Scan for the cell matching the given text and deliver its [X, Y] coordinate at center. 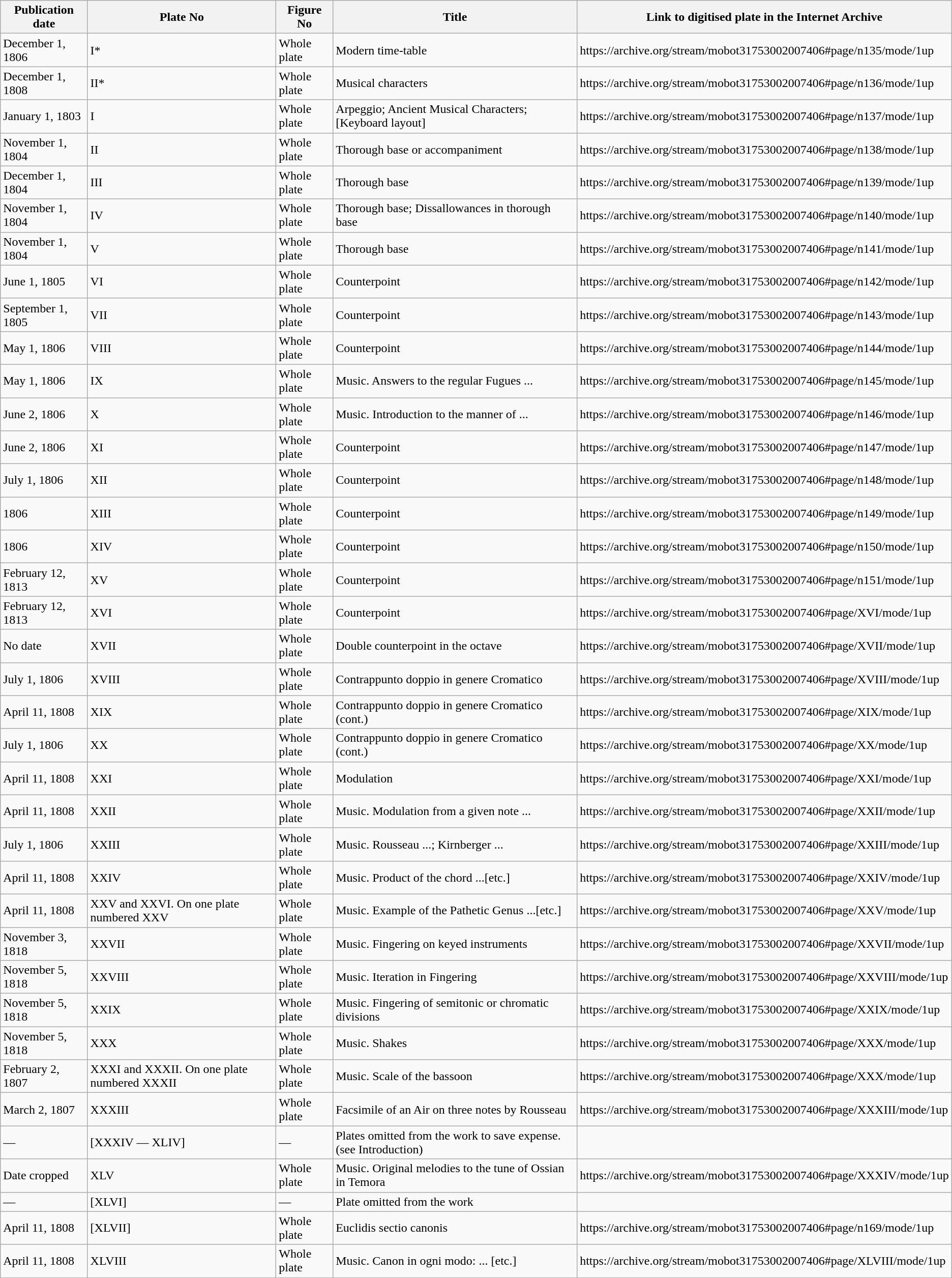
https://archive.org/stream/mobot31753002007406#page/n138/mode/1up [765, 150]
II [182, 150]
https://archive.org/stream/mobot31753002007406#page/n148/mode/1up [765, 480]
https://archive.org/stream/mobot31753002007406#page/n147/mode/1up [765, 448]
XX [182, 745]
Double counterpoint in the octave [455, 646]
December 1, 1806 [44, 50]
Plate No [182, 17]
XXI [182, 778]
VIII [182, 348]
https://archive.org/stream/mobot31753002007406#page/XXII/mode/1up [765, 811]
https://archive.org/stream/mobot31753002007406#page/n144/mode/1up [765, 348]
Thorough base or accompaniment [455, 150]
https://archive.org/stream/mobot31753002007406#page/n140/mode/1up [765, 216]
XLVIII [182, 1261]
Music. Scale of the bassoon [455, 1077]
https://archive.org/stream/mobot31753002007406#page/XXIX/mode/1up [765, 1010]
III [182, 182]
June 1, 1805 [44, 282]
XV [182, 580]
Music. Example of the Pathetic Genus ...[etc.] [455, 911]
Modulation [455, 778]
XII [182, 480]
VII [182, 314]
Plate omitted from the work [455, 1202]
https://archive.org/stream/mobot31753002007406#page/n137/mode/1up [765, 116]
https://archive.org/stream/mobot31753002007406#page/XIX/mode/1up [765, 712]
Modern time-table [455, 50]
https://archive.org/stream/mobot31753002007406#page/n143/mode/1up [765, 314]
Music. Canon in ogni modo: ... [etc.] [455, 1261]
Arpeggio; Ancient Musical Characters; [Keyboard layout] [455, 116]
IV [182, 216]
Euclidis sectio canonis [455, 1228]
https://archive.org/stream/mobot31753002007406#page/XXXIII/mode/1up [765, 1109]
https://archive.org/stream/mobot31753002007406#page/XX/mode/1up [765, 745]
March 2, 1807 [44, 1109]
Plates omitted from the work to save expense. (see Introduction) [455, 1143]
XXII [182, 811]
Music. Shakes [455, 1043]
No date [44, 646]
https://archive.org/stream/mobot31753002007406#page/n141/mode/1up [765, 248]
https://archive.org/stream/mobot31753002007406#page/XVI/mode/1up [765, 613]
https://archive.org/stream/mobot31753002007406#page/n146/mode/1up [765, 414]
https://archive.org/stream/mobot31753002007406#page/XXIV/mode/1up [765, 877]
X [182, 414]
II* [182, 83]
XXIX [182, 1010]
XVIII [182, 679]
I [182, 116]
Musical characters [455, 83]
https://archive.org/stream/mobot31753002007406#page/n169/mode/1up [765, 1228]
V [182, 248]
Music. Iteration in Fingering [455, 977]
Music. Modulation from a given note ... [455, 811]
XIV [182, 546]
https://archive.org/stream/mobot31753002007406#page/n135/mode/1up [765, 50]
https://archive.org/stream/mobot31753002007406#page/XLVIII/mode/1up [765, 1261]
XXX [182, 1043]
Title [455, 17]
XXXI and XXXII. On one plate numbered XXXII [182, 1077]
https://archive.org/stream/mobot31753002007406#page/XXV/mode/1up [765, 911]
Music. Answers to the regular Fugues ... [455, 381]
Music. Introduction to the manner of ... [455, 414]
https://archive.org/stream/mobot31753002007406#page/n142/mode/1up [765, 282]
https://archive.org/stream/mobot31753002007406#page/n145/mode/1up [765, 381]
December 1, 1804 [44, 182]
XXIV [182, 877]
Contrappunto doppio in genere Cromatico [455, 679]
IX [182, 381]
Date cropped [44, 1175]
XVI [182, 613]
XXIII [182, 845]
Link to digitised plate in the Internet Archive [765, 17]
[XXXIV — XLIV] [182, 1143]
September 1, 1805 [44, 314]
[XLVI] [182, 1202]
https://archive.org/stream/mobot31753002007406#page/XXVIII/mode/1up [765, 977]
XLV [182, 1175]
Music. Fingering of semitonic or chromatic divisions [455, 1010]
XXV and XXVI. On one plate numbered XXV [182, 911]
https://archive.org/stream/mobot31753002007406#page/n151/mode/1up [765, 580]
Facsimile of an Air on three notes by Rousseau [455, 1109]
https://archive.org/stream/mobot31753002007406#page/XXIII/mode/1up [765, 845]
XXVIII [182, 977]
https://archive.org/stream/mobot31753002007406#page/n150/mode/1up [765, 546]
Music. Original melodies to the tune of Ossian in Temora [455, 1175]
XVII [182, 646]
https://archive.org/stream/mobot31753002007406#page/XVII/mode/1up [765, 646]
VI [182, 282]
https://archive.org/stream/mobot31753002007406#page/n136/mode/1up [765, 83]
XI [182, 448]
https://archive.org/stream/mobot31753002007406#page/XXI/mode/1up [765, 778]
December 1, 1808 [44, 83]
[XLVII] [182, 1228]
XXXIII [182, 1109]
February 2, 1807 [44, 1077]
I* [182, 50]
XIII [182, 514]
Music. Product of the chord ...[etc.] [455, 877]
XIX [182, 712]
November 3, 1818 [44, 943]
Thorough base; Dissallowances in thorough base [455, 216]
https://archive.org/stream/mobot31753002007406#page/XVIII/mode/1up [765, 679]
January 1, 1803 [44, 116]
https://archive.org/stream/mobot31753002007406#page/n139/mode/1up [765, 182]
https://archive.org/stream/mobot31753002007406#page/XXXIV/mode/1up [765, 1175]
Music. Rousseau ...; Kirnberger ... [455, 845]
Publication date [44, 17]
XXVII [182, 943]
Music. Fingering on keyed instruments [455, 943]
Figure No [305, 17]
https://archive.org/stream/mobot31753002007406#page/XXVII/mode/1up [765, 943]
https://archive.org/stream/mobot31753002007406#page/n149/mode/1up [765, 514]
